Pinpoint the cell where the given text exists, returning its (x, y) midpoint coordinate. 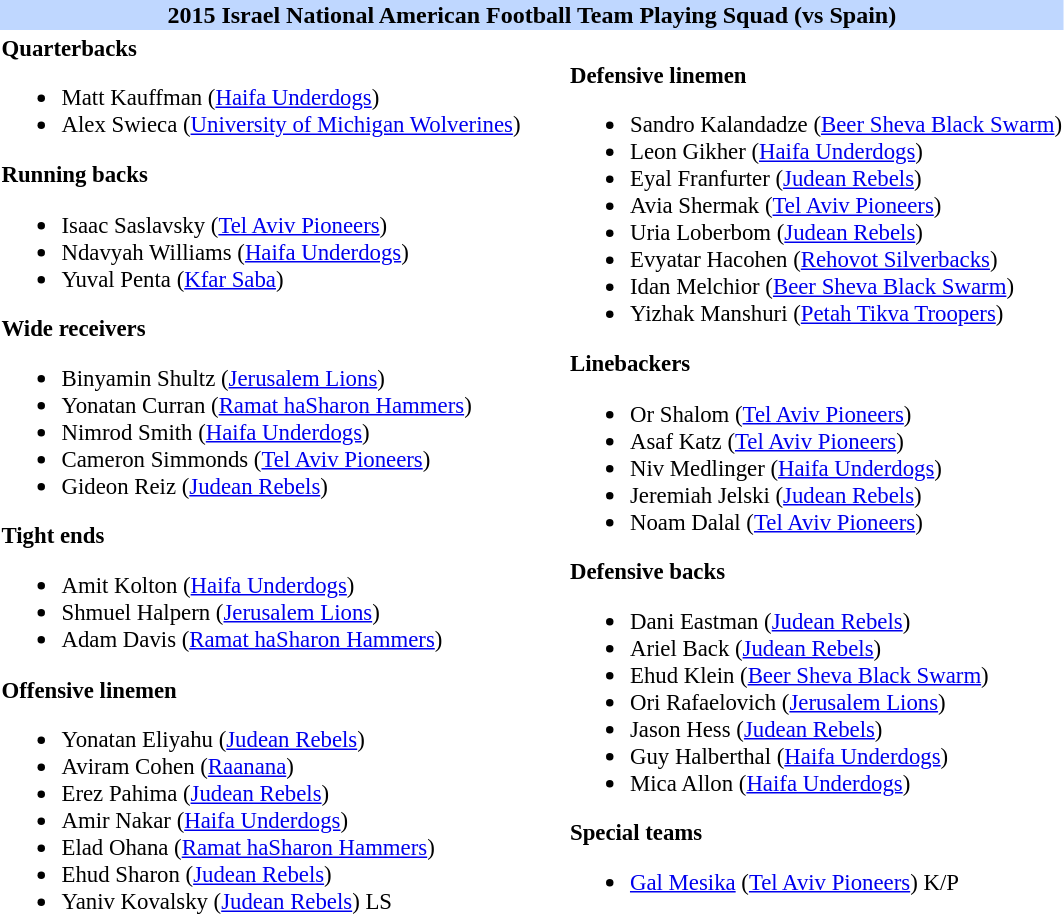
2015 Israel National American Football Team Playing Squad (vs Spain) (532, 15)
